Search for the cell housing the specified text and yield its [X, Y] center coordinate. 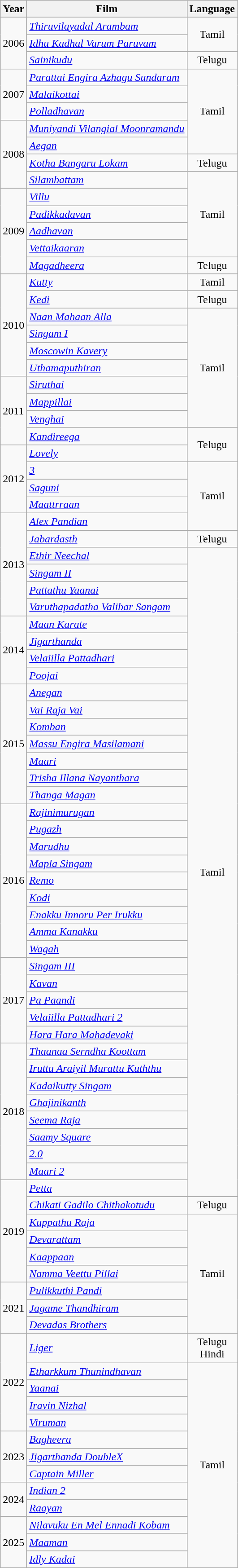
TeluguHindi [212, 1348]
Massu Engira Masilamani [107, 744]
Devadas Brothers [107, 1325]
2025 [13, 1542]
Thanga Magan [107, 795]
Maari 2 [107, 1171]
Bagheera [107, 1440]
2006 [13, 43]
Mapla Singam [107, 863]
Hara Hara Mahadevaki [107, 1034]
2013 [13, 564]
2024 [13, 1499]
Naan Mahaan Alla [107, 317]
Nilavuku En Mel Ennadi Kobam [107, 1525]
2015 [13, 744]
Amma Kanakku [107, 932]
Pattathu Yaanai [107, 590]
Liger [107, 1348]
Thaanaa Serndha Koottam [107, 1052]
Thiruvilayadal Arambam [107, 26]
Language [212, 9]
Singam II [107, 573]
Aadhavan [107, 231]
Rajinimurugan [107, 812]
Jabardasth [107, 539]
2017 [13, 1000]
Ghajinikanth [107, 1103]
Venghai [107, 419]
Poojai [107, 675]
2014 [13, 650]
2022 [13, 1382]
Velaiilla Pattadhari 2 [107, 1017]
Enakku Innoru Per Irukku [107, 915]
Saamy Square [107, 1137]
Villu [107, 197]
Pa Paandi [107, 1000]
Kaappaan [107, 1256]
Jagame Thandhiram [107, 1308]
Saguni [107, 487]
Trisha Illana Nayanthara [107, 778]
Anegan [107, 692]
Uthamaputhiran [107, 368]
2007 [13, 94]
2016 [13, 881]
2021 [13, 1308]
Kutty [107, 282]
Parattai Engira Azhagu Sundaram [107, 77]
Moscowin Kavery [107, 351]
Idly Kadai [107, 1559]
Iruttu Araiyil Murattu Kuththu [107, 1069]
Kodi [107, 898]
Siruthai [107, 385]
2009 [13, 231]
Kavan [107, 983]
Idhu Kadhal Varum Paruvam [107, 43]
Lovely [107, 453]
Marudhu [107, 846]
Velaiilla Pattadhari [107, 658]
2023 [13, 1457]
Aegan [107, 145]
2018 [13, 1111]
Padikkadavan [107, 214]
Malaikottai [107, 94]
Iravin Nizhal [107, 1405]
2011 [13, 410]
Alex Pandian [107, 522]
Singam I [107, 334]
2008 [13, 154]
Pugazh [107, 829]
Magadheera [107, 265]
Jigarthanda DoubleX [107, 1457]
Jigarthanda [107, 641]
Yaanai [107, 1388]
Devarattam [107, 1239]
Pulikkuthi Pandi [107, 1291]
Year [13, 9]
Indian 2 [107, 1491]
Kuppathu Raja [107, 1222]
2010 [13, 325]
Maari [107, 761]
Chikati Gadilo Chithakotudu [107, 1205]
2019 [13, 1231]
Wagah [107, 949]
Maan Karate [107, 624]
Kotha Bangaru Lokam [107, 163]
Seema Raja [107, 1120]
Silambattam [107, 180]
Sainikudu [107, 60]
Viruman [107, 1423]
Captain Miller [107, 1474]
Raayan [107, 1508]
Singam III [107, 966]
Maattrraan [107, 505]
Etharkkum Thunindhavan [107, 1371]
Komban [107, 727]
Mappillai [107, 402]
Kandireega [107, 436]
Film [107, 9]
Polladhavan [107, 111]
Vettaikaaran [107, 248]
Petta [107, 1188]
Muniyandi Vilangial Moonramandu [107, 128]
Namma Veettu Pillai [107, 1273]
2012 [13, 479]
Remo [107, 881]
2.0 [107, 1154]
Vai Raja Vai [107, 709]
Ethir Neechal [107, 556]
Varuthapadatha Valibar Sangam [107, 607]
Kadaikutty Singam [107, 1086]
3 [107, 470]
Kedi [107, 300]
Maaman [107, 1542]
